Search for the cell housing the specified text and yield its (X, Y) center coordinate. 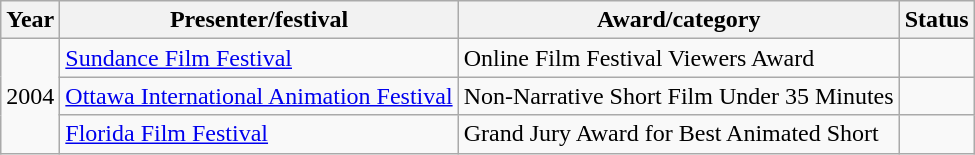
Award/category (678, 20)
Presenter/festival (259, 20)
Online Film Festival Viewers Award (678, 58)
Ottawa International Animation Festival (259, 96)
Florida Film Festival (259, 134)
Year (30, 20)
2004 (30, 96)
Status (936, 20)
Sundance Film Festival (259, 58)
Grand Jury Award for Best Animated Short (678, 134)
Non-Narrative Short Film Under 35 Minutes (678, 96)
